Return [X, Y] of the center of cell containing provided text 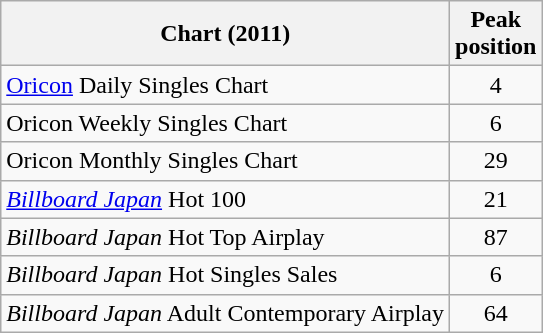
Billboard Japan Hot 100 [226, 199]
Billboard Japan Hot Singles Sales [226, 275]
Chart (2011) [226, 34]
Oricon Monthly Singles Chart [226, 161]
Billboard Japan Hot Top Airplay [226, 237]
21 [496, 199]
Oricon Weekly Singles Chart [226, 123]
87 [496, 237]
Peakposition [496, 34]
64 [496, 313]
Oricon Daily Singles Chart [226, 85]
29 [496, 161]
4 [496, 85]
Billboard Japan Adult Contemporary Airplay [226, 313]
